Return (X, Y) of the center of cell containing provided text 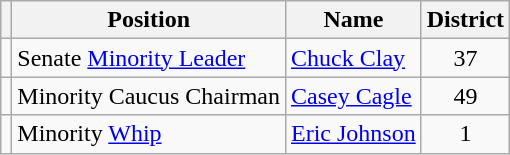
Eric Johnson (354, 134)
Name (354, 20)
Senate Minority Leader (149, 58)
Minority Whip (149, 134)
District (465, 20)
1 (465, 134)
Position (149, 20)
Minority Caucus Chairman (149, 96)
37 (465, 58)
Chuck Clay (354, 58)
Casey Cagle (354, 96)
49 (465, 96)
